Provide the (x, y) coordinate of the cell's center where the given text is located.  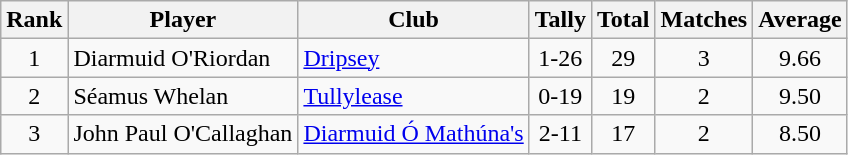
1-26 (560, 58)
Total (623, 20)
Diarmuid O'Riordan (183, 58)
Tally (560, 20)
1 (34, 58)
Player (183, 20)
9.66 (800, 58)
Matches (704, 20)
Tullylease (414, 96)
29 (623, 58)
Rank (34, 20)
Dripsey (414, 58)
John Paul O'Callaghan (183, 134)
Club (414, 20)
Diarmuid Ó Mathúna's (414, 134)
19 (623, 96)
17 (623, 134)
0-19 (560, 96)
Séamus Whelan (183, 96)
9.50 (800, 96)
Average (800, 20)
8.50 (800, 134)
2-11 (560, 134)
